Output the (x, y) coordinate of the center of the cell containing the given text.  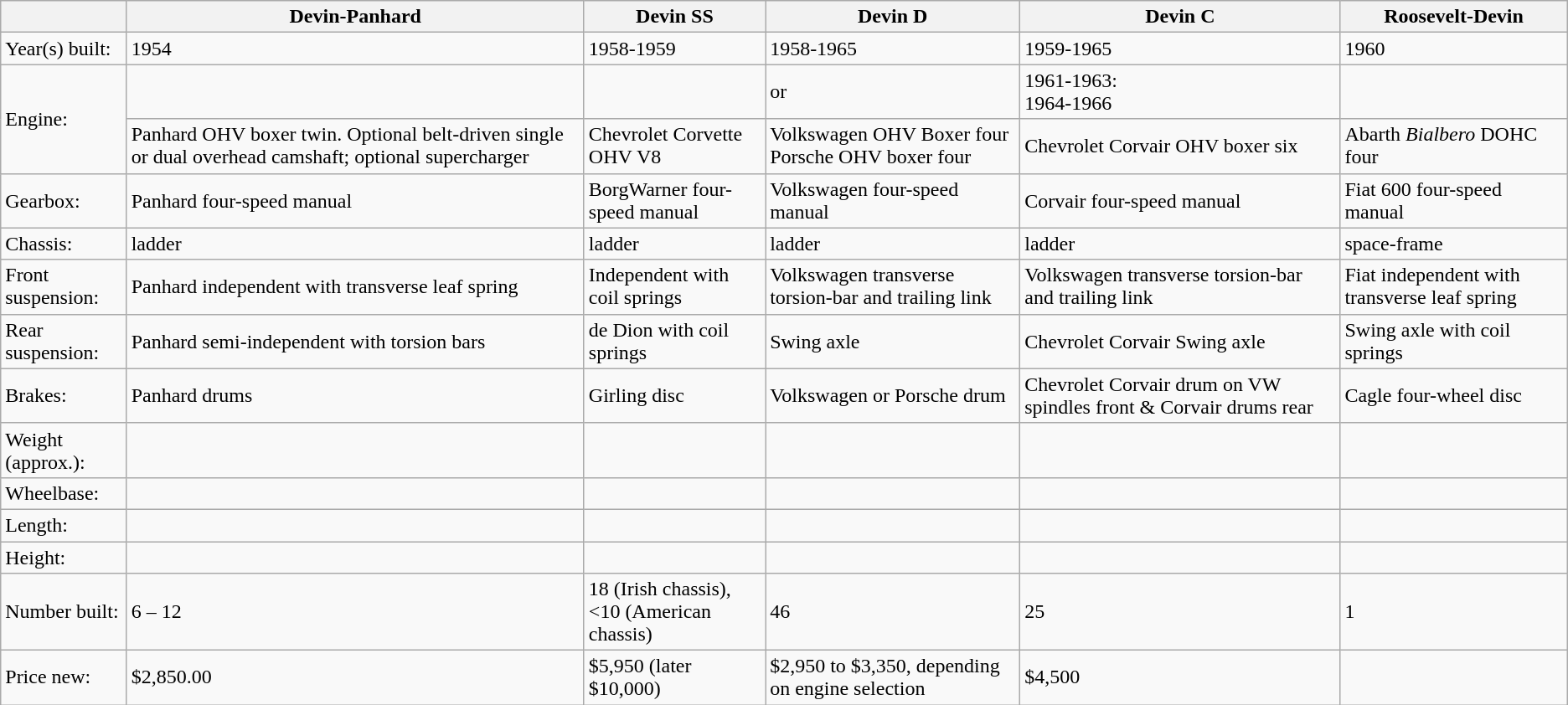
Girling disc (674, 395)
de Dion with coil springs (674, 342)
Cagle four-wheel disc (1454, 395)
Weight (approx.): (64, 450)
Price new: (64, 678)
Wheelbase: (64, 493)
Number built: (64, 612)
Swing axle (893, 342)
1961-1963: 1964-1966 (1180, 92)
1958-1965 (893, 49)
1960 (1454, 49)
Swing axle with coil springs (1454, 342)
Devin D (893, 17)
Panhard semi-independent with torsion bars (355, 342)
Fiat independent with transverse leaf spring (1454, 286)
$2,850.00 (355, 678)
Gearbox: (64, 201)
Front suspension: (64, 286)
1959-1965 (1180, 49)
Year(s) built: (64, 49)
Independent with coil springs (674, 286)
Fiat 600 four-speed manual (1454, 201)
Volkswagen or Porsche drum (893, 395)
Devin-Panhard (355, 17)
Volkswagen OHV Boxer fourPorsche OHV boxer four (893, 146)
Panhard independent with transverse leaf spring (355, 286)
$5,950 (later $10,000) (674, 678)
Chevrolet Corvair OHV boxer six (1180, 146)
Corvair four-speed manual (1180, 201)
Chassis: (64, 244)
Chevrolet Corvette OHV V8 (674, 146)
25 (1180, 612)
Panhard four-speed manual (355, 201)
space-frame (1454, 244)
6 – 12 (355, 612)
Chevrolet Corvair drum on VW spindles front & Corvair drums rear (1180, 395)
Chevrolet Corvair Swing axle (1180, 342)
Panhard OHV boxer twin. Optional belt-driven single or dual overhead camshaft; optional supercharger (355, 146)
Height: (64, 557)
Volkswagen four-speed manual (893, 201)
Devin C (1180, 17)
Roosevelt-Devin (1454, 17)
Rear suspension: (64, 342)
$2,950 to $3,350, depending on engine selection (893, 678)
BorgWarner four-speed manual (674, 201)
Devin SS (674, 17)
Engine: (64, 119)
1958-1959 (674, 49)
Brakes: (64, 395)
Panhard drums (355, 395)
Abarth Bialbero DOHC four (1454, 146)
18 (Irish chassis), <10 (American chassis) (674, 612)
Length: (64, 525)
1 (1454, 612)
1954 (355, 49)
46 (893, 612)
or (893, 92)
$4,500 (1180, 678)
